Provide the [X, Y] coordinate of the cell's center where the given text is located.  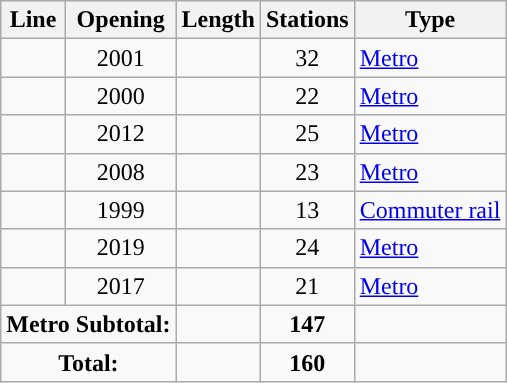
22 [307, 96]
23 [307, 172]
Type [430, 20]
2019 [120, 248]
Stations [307, 20]
Total: [88, 362]
21 [307, 286]
2000 [120, 96]
2017 [120, 286]
160 [307, 362]
13 [307, 210]
32 [307, 58]
Line [34, 20]
2012 [120, 134]
1999 [120, 210]
25 [307, 134]
2001 [120, 58]
147 [307, 324]
2008 [120, 172]
24 [307, 248]
Opening [120, 20]
Length [218, 20]
Metro Subtotal: [88, 324]
Commuter rail [430, 210]
